Pinpoint the cell where the given text exists, returning its [X, Y] midpoint coordinate. 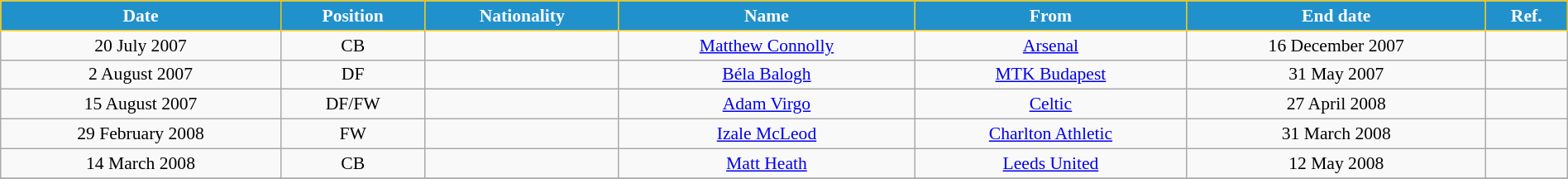
31 May 2007 [1336, 75]
16 December 2007 [1336, 46]
29 February 2008 [141, 134]
20 July 2007 [141, 46]
14 March 2008 [141, 163]
2 August 2007 [141, 75]
Ref. [1527, 16]
Izale McLeod [766, 134]
DF [352, 75]
Arsenal [1051, 46]
Matthew Connolly [766, 46]
12 May 2008 [1336, 163]
MTK Budapest [1051, 75]
27 April 2008 [1336, 104]
15 August 2007 [141, 104]
Position [352, 16]
Name [766, 16]
Adam Virgo [766, 104]
DF/FW [352, 104]
Leeds United [1051, 163]
Date [141, 16]
31 March 2008 [1336, 134]
FW [352, 134]
Charlton Athletic [1051, 134]
Béla Balogh [766, 75]
Celtic [1051, 104]
From [1051, 16]
Matt Heath [766, 163]
Nationality [522, 16]
End date [1336, 16]
